Scan for the cell matching the given text and deliver its (x, y) coordinate at center. 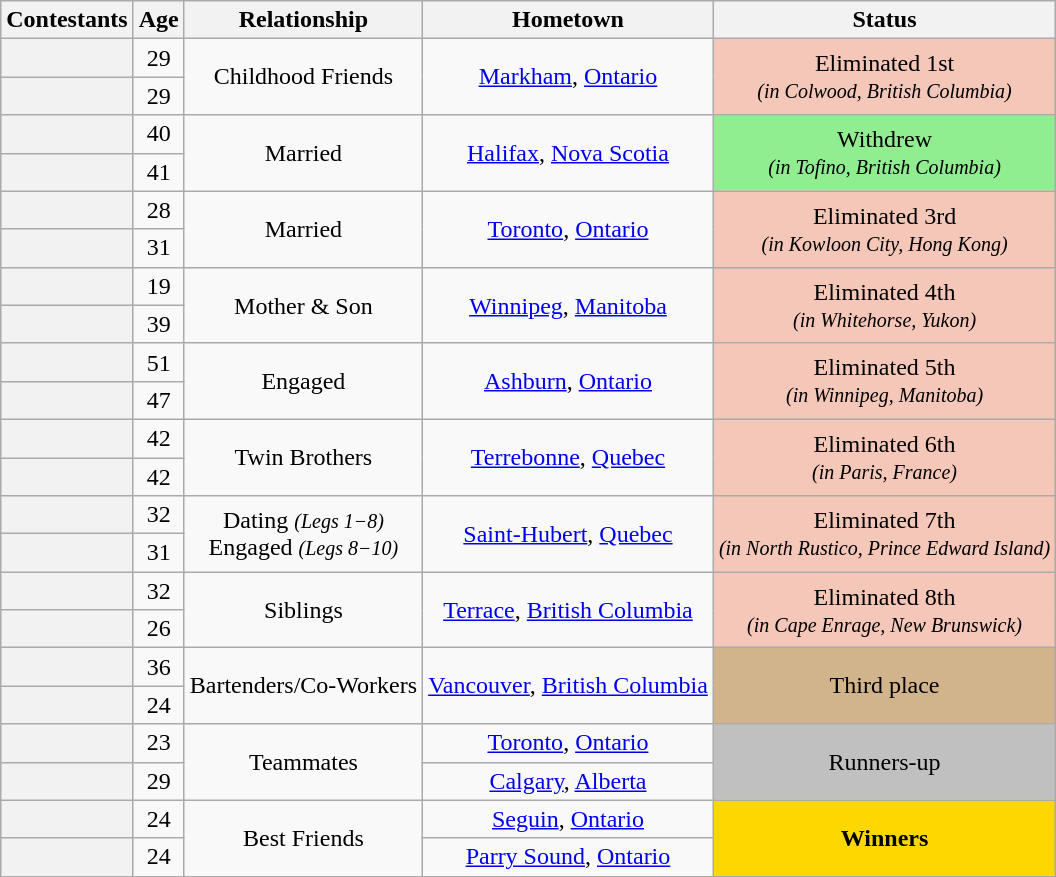
39 (158, 324)
36 (158, 667)
19 (158, 286)
Runners-up (884, 762)
Mother & Son (303, 305)
Terrace, British Columbia (568, 610)
Eliminated 7th(in North Rustico, Prince Edward Island) (884, 534)
Best Friends (303, 838)
Eliminated 4th(in Whitehorse, Yukon) (884, 305)
Parry Sound, Ontario (568, 857)
40 (158, 134)
41 (158, 172)
Hometown (568, 20)
Childhood Friends (303, 77)
Eliminated 8th(in Cape Enrage, New Brunswick) (884, 610)
51 (158, 362)
Seguin, Ontario (568, 819)
Dating (Legs 1−8)Engaged (Legs 8−10) (303, 534)
Eliminated 6th(in Paris, France) (884, 457)
Ashburn, Ontario (568, 381)
Withdrew(in Tofino, British Columbia) (884, 153)
Engaged (303, 381)
Status (884, 20)
Age (158, 20)
Calgary, Alberta (568, 781)
23 (158, 743)
Eliminated 5th(in Winnipeg, Manitoba) (884, 381)
28 (158, 210)
Twin Brothers (303, 457)
Winnipeg, Manitoba (568, 305)
Third place (884, 686)
Winners (884, 838)
Eliminated 1st(in Colwood, British Columbia) (884, 77)
Siblings (303, 610)
47 (158, 400)
Halifax, Nova Scotia (568, 153)
Bartenders/Co-Workers (303, 686)
Teammates (303, 762)
Vancouver, British Columbia (568, 686)
Eliminated 3rd(in Kowloon City, Hong Kong) (884, 229)
Saint-Hubert, Quebec (568, 534)
Markham, Ontario (568, 77)
Contestants (67, 20)
Relationship (303, 20)
26 (158, 629)
Terrebonne, Quebec (568, 457)
